Find where the given text appears and provide that cell's center as (x, y) coordinate. 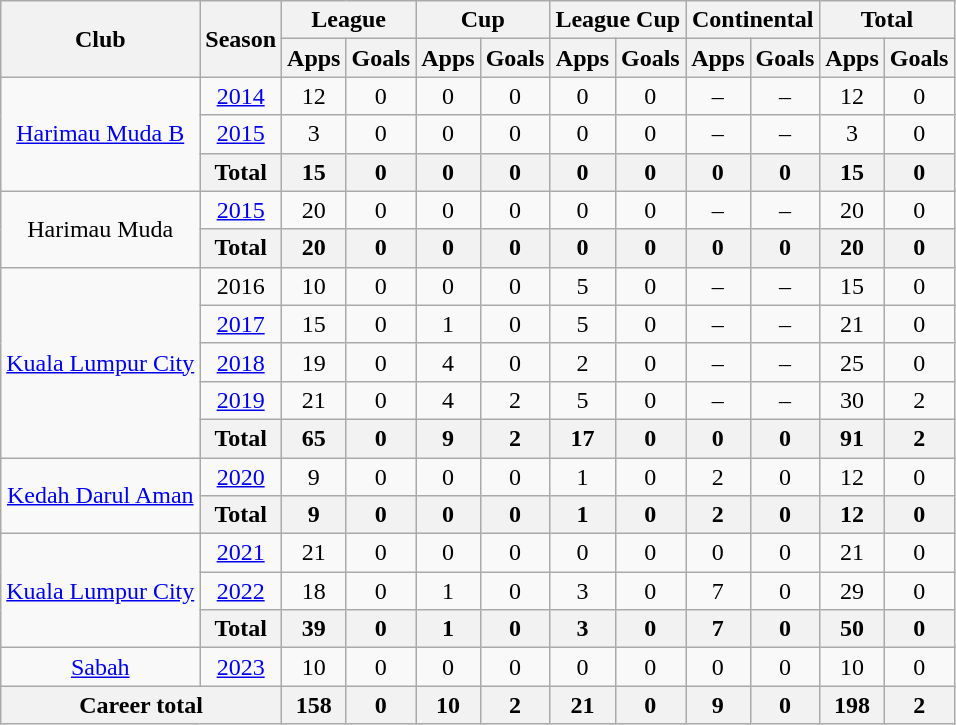
25 (852, 362)
Continental (753, 20)
30 (852, 400)
39 (314, 629)
29 (852, 591)
Cup (483, 20)
18 (314, 591)
17 (582, 438)
League (349, 20)
Harimau Muda (100, 229)
2019 (241, 400)
Sabah (100, 667)
198 (852, 705)
2022 (241, 591)
Season (241, 39)
Club (100, 39)
Harimau Muda B (100, 134)
158 (314, 705)
2023 (241, 667)
League Cup (618, 20)
19 (314, 362)
2018 (241, 362)
2020 (241, 477)
50 (852, 629)
2017 (241, 324)
2021 (241, 553)
2016 (241, 286)
Career total (142, 705)
65 (314, 438)
91 (852, 438)
Kedah Darul Aman (100, 496)
2014 (241, 96)
